Locate the cell with the specified text and output its (X, Y) center coordinate. 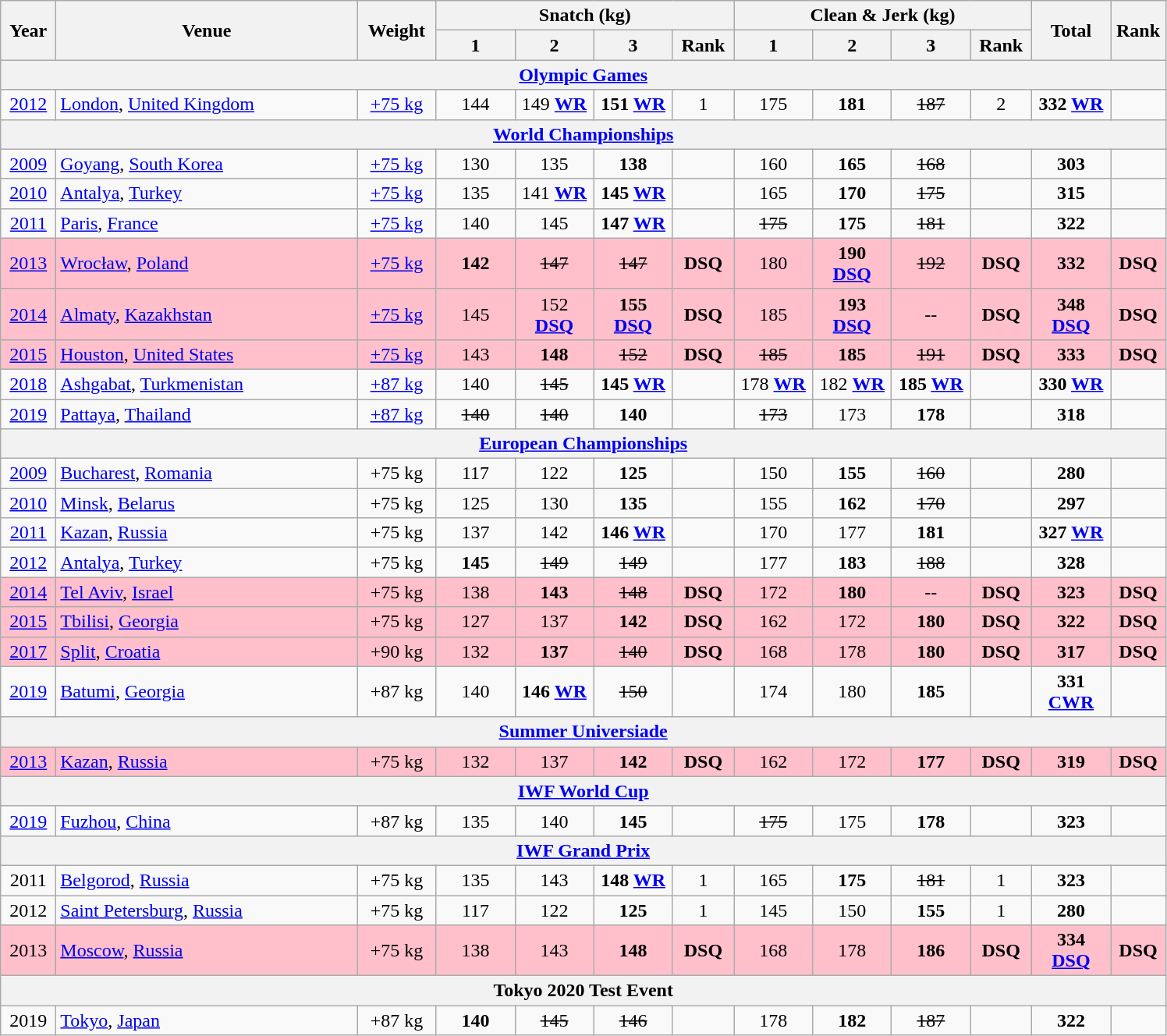
193 DSQ (852, 314)
152 (633, 354)
182 (852, 1020)
Tbilisi, Georgia (207, 622)
297 (1070, 503)
155 DSQ (633, 314)
Moscow, Russia (207, 950)
174 (774, 691)
Minsk, Belarus (207, 503)
127 (476, 622)
327 WR (1070, 533)
Ashgabat, Turkmenistan (207, 384)
319 (1070, 761)
332 WR (1070, 105)
148 WR (633, 880)
144 (476, 105)
+90 kg (396, 651)
149 WR (554, 105)
Snatch (kg) (585, 16)
IWF World Cup (583, 791)
331 CWR (1070, 691)
178 WR (774, 384)
182 WR (852, 384)
Goyang, South Korea (207, 164)
Summer Universiade (583, 732)
Almaty, Kazakhstan (207, 314)
185 WR (931, 384)
Houston, United States (207, 354)
334 DSQ (1070, 950)
183 (852, 562)
Tokyo 2020 Test Event (583, 991)
348 DSQ (1070, 314)
Venue (207, 30)
332 (1070, 264)
318 (1070, 414)
192 (931, 264)
146 (633, 1020)
London, United Kingdom (207, 105)
Pattaya, Thailand (207, 414)
Batumi, Georgia (207, 691)
Tel Aviv, Israel (207, 592)
Tokyo, Japan (207, 1020)
141 WR (554, 193)
152 DSQ (554, 314)
330 WR (1070, 384)
303 (1070, 164)
Year (28, 30)
Split, Croatia (207, 651)
315 (1070, 193)
Weight (396, 30)
Clean & Jerk (kg) (883, 16)
Fuzhou, China (207, 821)
Wrocław, Poland (207, 264)
190 DSQ (852, 264)
European Championships (583, 444)
Olympic Games (583, 75)
2017 (28, 651)
Total (1070, 30)
328 (1070, 562)
186 (931, 950)
333 (1070, 354)
Bucharest, Romania (207, 474)
World Championships (583, 134)
188 (931, 562)
IWF Grand Prix (583, 850)
151 WR (633, 105)
317 (1070, 651)
Belgorod, Russia (207, 880)
Paris, France (207, 223)
191 (931, 354)
147 WR (633, 223)
2018 (28, 384)
Saint Petersburg, Russia (207, 910)
